Identify which cell holds the provided text, then report its [X, Y] central coordinate. 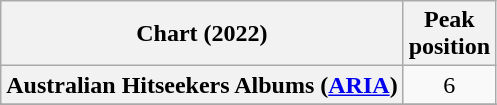
Australian Hitseekers Albums (ARIA) [202, 85]
Peakposition [449, 34]
6 [449, 85]
Chart (2022) [202, 34]
